Pinpoint the cell where the given text exists, returning its (X, Y) midpoint coordinate. 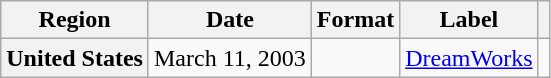
DreamWorks (469, 58)
Region (75, 20)
March 11, 2003 (230, 58)
Format (355, 20)
Date (230, 20)
Label (469, 20)
United States (75, 58)
